Provide the (X, Y) coordinate of the cell's center where the given text is located.  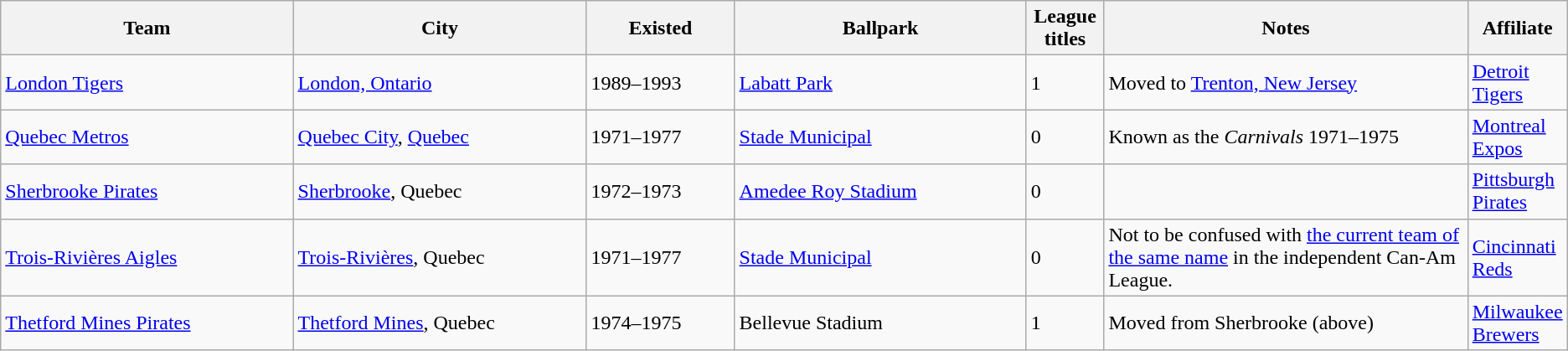
Cincinnati Reds (1518, 257)
Affiliate (1518, 28)
Amedee Roy Stadium (880, 191)
Labatt Park (880, 82)
Notes (1286, 28)
Trois-Rivières, Quebec (440, 257)
Pittsburgh Pirates (1518, 191)
Known as the Carnivals 1971–1975 (1286, 137)
Existed (660, 28)
London Tigers (147, 82)
1974–1975 (660, 323)
Ballpark (880, 28)
Detroit Tigers (1518, 82)
Trois-Rivières Aigles (147, 257)
Thetford Mines, Quebec (440, 323)
1989–1993 (660, 82)
Moved to Trenton, New Jersey (1286, 82)
Sherbrooke, Quebec (440, 191)
Thetford Mines Pirates (147, 323)
Team (147, 28)
Sherbrooke Pirates (147, 191)
Quebec City, Quebec (440, 137)
Bellevue Stadium (880, 323)
Moved from Sherbrooke (above) (1286, 323)
Not to be confused with the current team of the same name in the independent Can-Am League. (1286, 257)
Quebec Metros (147, 137)
Montreal Expos (1518, 137)
1972–1973 (660, 191)
League titles (1065, 28)
Milwaukee Brewers (1518, 323)
London, Ontario (440, 82)
City (440, 28)
